Scan for the cell matching the given text and deliver its [x, y] coordinate at center. 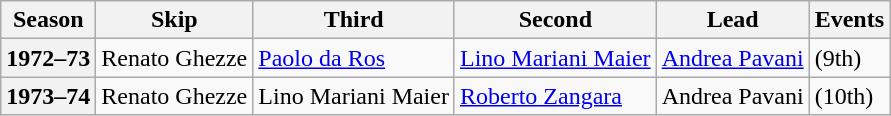
1973–74 [48, 96]
Paolo da Ros [354, 58]
Skip [174, 20]
(10th) [849, 96]
Season [48, 20]
Third [354, 20]
Roberto Zangara [555, 96]
Lead [732, 20]
1972–73 [48, 58]
(9th) [849, 58]
Second [555, 20]
Events [849, 20]
